Determine the (X, Y) coordinate at the center of the cell enclosing the given text.  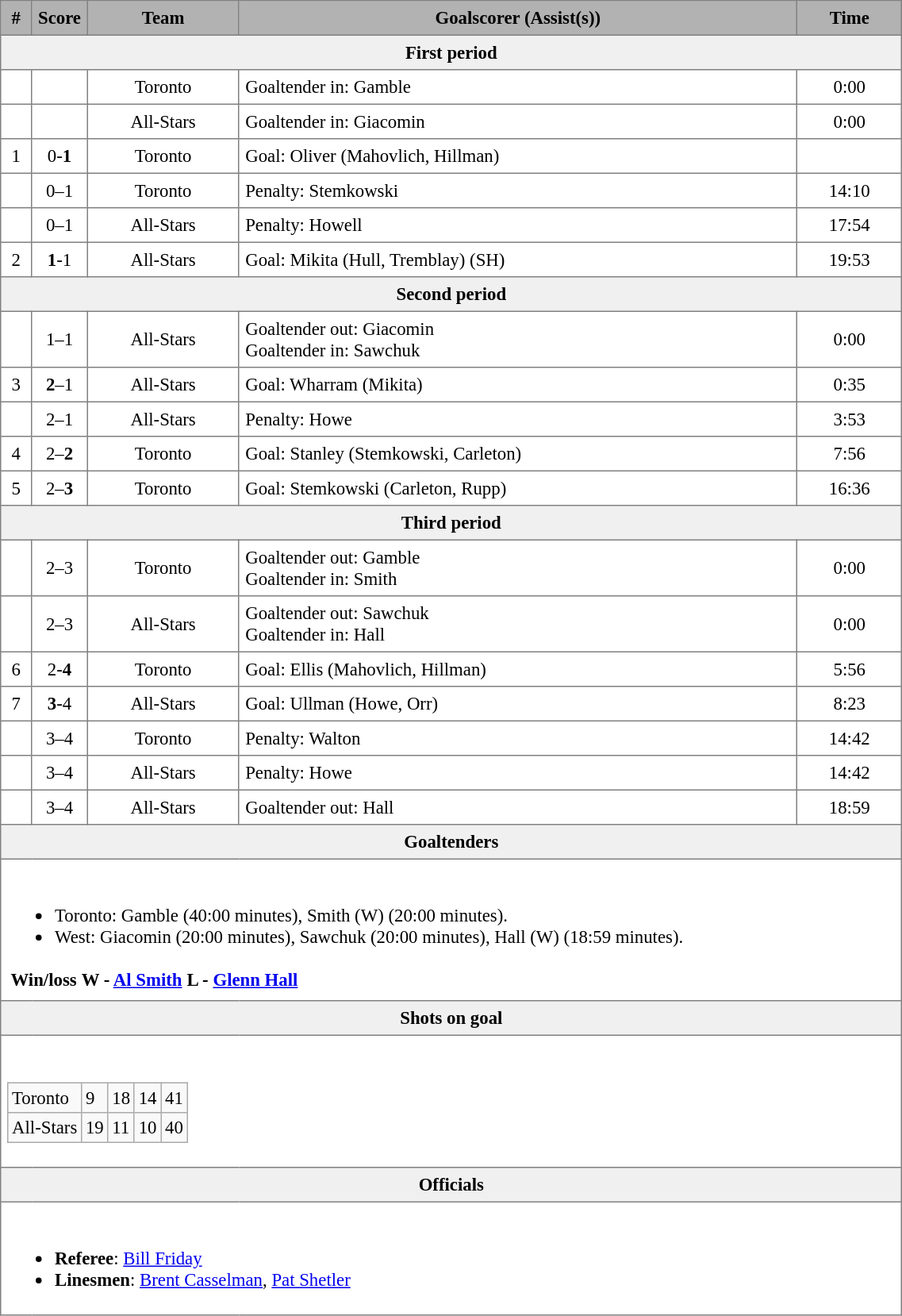
4 (16, 454)
18:59 (850, 807)
Officials (451, 1185)
3 (16, 385)
7:56 (850, 454)
18 (121, 1098)
2 (16, 260)
3:53 (850, 419)
Penalty: Stemkowski (518, 190)
Goalscorer (Assist(s)) (518, 18)
Penalty: Howell (518, 225)
5 (16, 488)
11 (121, 1127)
Referee: Bill FridayLinesmen: Brent Casselman, Pat Shetler (451, 1259)
17:54 (850, 225)
Goaltender out: Hall (518, 807)
Team (163, 18)
Goaltenders (451, 842)
Third period (451, 523)
Goaltender in: Gamble (518, 87)
Toronto 9 18 14 41 All-Stars 19 11 10 40 (451, 1102)
0-1 (59, 156)
0:35 (850, 385)
2-4 (59, 669)
19 (95, 1127)
7 (16, 704)
Goal: Mikita (Hull, Tremblay) (SH) (518, 260)
Penalty: Walton (518, 738)
16:36 (850, 488)
Goaltender out: GambleGoaltender in: Smith (518, 568)
First period (451, 52)
3-4 (59, 704)
Time (850, 18)
19:53 (850, 260)
Goaltender out: Sawchuk Goaltender in: Hall (518, 624)
41 (175, 1098)
14:10 (850, 190)
40 (175, 1127)
W - Al Smith (132, 980)
Score (59, 18)
Goal: Stemkowski (Carleton, Rupp) (518, 488)
# (16, 18)
Goaltender in: Giacomin (518, 121)
1–1 (59, 339)
Goal: Ellis (Mahovlich, Hillman) (518, 669)
Goal: Oliver (Mahovlich, Hillman) (518, 156)
Second period (451, 294)
Shots on goal (451, 1018)
Goaltender out: GiacominGoaltender in: Sawchuk (518, 339)
Goal: Ullman (Howe, Orr) (518, 704)
Goal: Wharram (Mikita) (518, 385)
9 (95, 1098)
2–2 (59, 454)
10 (148, 1127)
5:56 (850, 669)
L - Glenn Hall (243, 980)
Goal: Stanley (Stemkowski, Carleton) (518, 454)
1 (16, 156)
6 (16, 669)
14 (148, 1098)
8:23 (850, 704)
Win/loss (44, 980)
1-1 (59, 260)
